For the text-containing cell, return its midpoint in (X, Y) coordinate format. 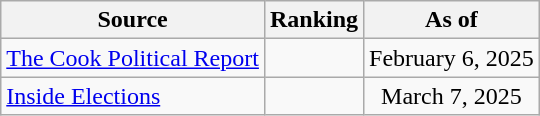
Inside Elections (133, 96)
March 7, 2025 (452, 96)
As of (452, 20)
Ranking (314, 20)
February 6, 2025 (452, 58)
The Cook Political Report (133, 58)
Source (133, 20)
